Find where the given text appears and provide that cell's center as (x, y) coordinate. 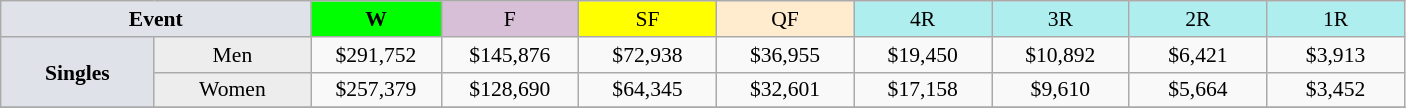
$9,610 (1061, 90)
$72,938 (648, 55)
Women (232, 90)
$291,752 (376, 55)
$64,345 (648, 90)
1R (1336, 19)
3R (1061, 19)
$3,913 (1336, 55)
$17,158 (923, 90)
$6,421 (1198, 55)
Event (156, 19)
SF (648, 19)
2R (1198, 19)
$19,450 (923, 55)
$10,892 (1061, 55)
$257,379 (376, 90)
Singles (78, 72)
$36,955 (785, 55)
$3,452 (1336, 90)
QF (785, 19)
W (376, 19)
F (510, 19)
$32,601 (785, 90)
Men (232, 55)
$128,690 (510, 90)
$145,876 (510, 55)
$5,664 (1198, 90)
4R (923, 19)
